Find where the given text appears and provide that cell's center as [X, Y] coordinate. 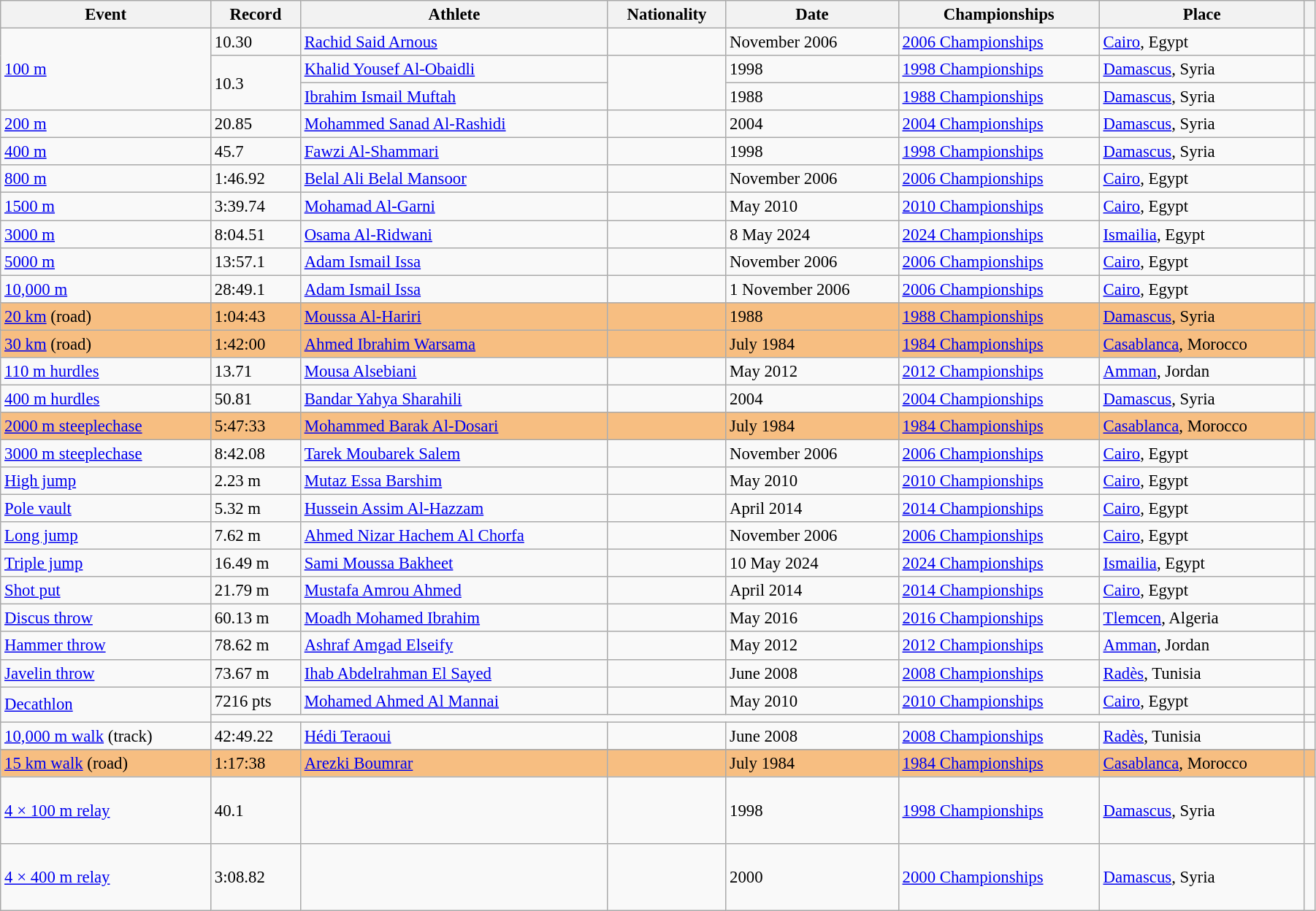
Long jump [106, 536]
Tlemcen, Algeria [1202, 618]
Pole vault [106, 509]
8:04.51 [256, 234]
30 km (road) [106, 344]
Mohamad Al-Garni [454, 207]
110 m hurdles [106, 372]
Sami Moussa Bakheet [454, 564]
20.85 [256, 124]
Arezki Boumrar [454, 764]
Mohamed Ahmed Al Mannai [454, 701]
4 × 400 m relay [106, 877]
10.30 [256, 42]
5000 m [106, 261]
45.7 [256, 152]
73.67 m [256, 673]
3000 m steeplechase [106, 453]
Ashraf Amgad Elseify [454, 646]
40.1 [256, 810]
20 km (road) [106, 316]
Nationality [666, 15]
Athlete [454, 15]
Hussein Assim Al-Hazzam [454, 509]
Khalid Yousef Al-Obaidli [454, 69]
Bandar Yahya Sharahili [454, 399]
Discus throw [106, 618]
10,000 m walk (track) [106, 736]
3:39.74 [256, 207]
Moadh Mohamed Ibrahim [454, 618]
8:42.08 [256, 453]
Fawzi Al-Shammari [454, 152]
Ahmed Nizar Hachem Al Chorfa [454, 536]
78.62 m [256, 646]
1500 m [106, 207]
Ihab Abdelrahman El Sayed [454, 673]
Mutaz Essa Barshim [454, 481]
100 m [106, 70]
Ibrahim Ismail Muftah [454, 97]
400 m [106, 152]
4 × 100 m relay [106, 810]
2000 Championships [999, 877]
2000 [812, 877]
13.71 [256, 372]
Date [812, 15]
7.62 m [256, 536]
Event [106, 15]
1:42:00 [256, 344]
Mustafa Amrou Ahmed [454, 591]
200 m [106, 124]
Javelin throw [106, 673]
60.13 m [256, 618]
Hédi Teraoui [454, 736]
21.79 m [256, 591]
May 2016 [812, 618]
High jump [106, 481]
Record [256, 15]
1:04:43 [256, 316]
Place [1202, 15]
42:49.22 [256, 736]
13:57.1 [256, 261]
5.32 m [256, 509]
Mohammed Barak Al-Dosari [454, 426]
Mousa Alsebiani [454, 372]
800 m [106, 179]
7216 pts [256, 701]
2016 Championships [999, 618]
10,000 m [106, 289]
Hammer throw [106, 646]
Rachid Said Arnous [454, 42]
1:17:38 [256, 764]
400 m hurdles [106, 399]
1:46.92 [256, 179]
10.3 [256, 83]
1 November 2006 [812, 289]
2.23 m [256, 481]
16.49 m [256, 564]
8 May 2024 [812, 234]
Shot put [106, 591]
3:08.82 [256, 877]
5:47:33 [256, 426]
10 May 2024 [812, 564]
Ahmed Ibrahim Warsama [454, 344]
Osama Al-Ridwani [454, 234]
3000 m [106, 234]
15 km walk (road) [106, 764]
Moussa Al-Hariri [454, 316]
Triple jump [106, 564]
Tarek Moubarek Salem [454, 453]
50.81 [256, 399]
Belal Ali Belal Mansoor [454, 179]
Championships [999, 15]
Mohammed Sanad Al-Rashidi [454, 124]
2000 m steeplechase [106, 426]
28:49.1 [256, 289]
Decathlon [106, 704]
